Capture the cell that displays the provided text and extract its (x, y) central coordinate. 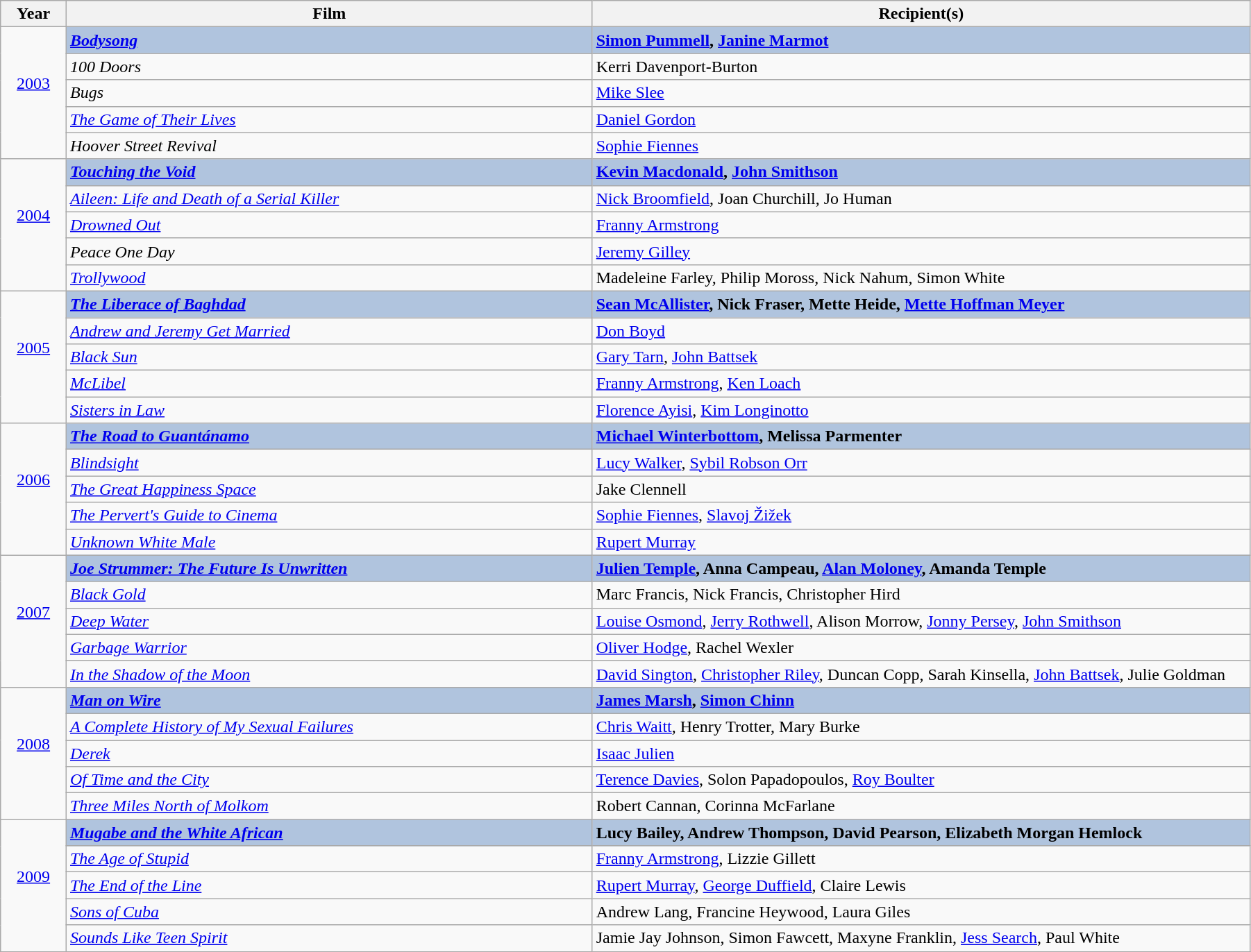
Black Gold (329, 595)
Black Sun (329, 357)
Joe Strummer: The Future Is Unwritten (329, 568)
Franny Armstrong, Ken Loach (921, 384)
Andrew Lang, Francine Heywood, Laura Giles (921, 912)
Film (329, 14)
Don Boyd (921, 331)
Isaac Julien (921, 753)
2003 (33, 93)
Blindsight (329, 463)
Peace One Day (329, 251)
Recipient(s) (921, 14)
Sophie Fiennes, Slavoj Žižek (921, 516)
Three Miles North of Molkom (329, 806)
2008 (33, 753)
Andrew and Jeremy Get Married (329, 331)
Kevin Macdonald, John Smithson (921, 172)
Michael Winterbottom, Melissa Parmenter (921, 436)
The Age of Stupid (329, 859)
Unknown White Male (329, 542)
Franny Armstrong (921, 225)
Sons of Cuba (329, 912)
Jake Clennell (921, 489)
Franny Armstrong, Lizzie Gillett (921, 859)
Nick Broomfield, Joan Churchill, Jo Human (921, 198)
Mugabe and the White African (329, 833)
Jamie Jay Johnson, Simon Fawcett, Maxyne Franklin, Jess Search, Paul White (921, 938)
A Complete History of My Sexual Failures (329, 726)
Florence Ayisi, Kim Longinotto (921, 410)
Julien Temple, Anna Campeau, Alan Moloney, Amanda Temple (921, 568)
James Marsh, Simon Chinn (921, 700)
Louise Osmond, Jerry Rothwell, Alison Morrow, Jonny Persey, John Smithson (921, 621)
Trollywood (329, 278)
Kerri Davenport-Burton (921, 67)
2009 (33, 885)
Gary Tarn, John Battsek (921, 357)
Touching the Void (329, 172)
Derek (329, 753)
Robert Cannan, Corinna McFarlane (921, 806)
Simon Pummell, Janine Marmot (921, 40)
The Road to Guantánamo (329, 436)
Garbage Warrior (329, 647)
2006 (33, 489)
2004 (33, 225)
Sean McAllister, Nick Fraser, Mette Heide, Mette Hoffman Meyer (921, 304)
Mike Slee (921, 93)
The Game of Their Lives (329, 119)
Drowned Out (329, 225)
In the Shadow of the Moon (329, 674)
McLibel (329, 384)
2007 (33, 621)
The End of the Line (329, 885)
100 Doors (329, 67)
Sounds Like Teen Spirit (329, 938)
2005 (33, 357)
Lucy Bailey, Andrew Thompson, David Pearson, Elizabeth Morgan Hemlock (921, 833)
Year (33, 14)
Lucy Walker, Sybil Robson Orr (921, 463)
Of Time and the City (329, 780)
Man on Wire (329, 700)
David Sington, Christopher Riley, Duncan Copp, Sarah Kinsella, John Battsek, Julie Goldman (921, 674)
Jeremy Gilley (921, 251)
Aileen: Life and Death of a Serial Killer (329, 198)
Rupert Murray (921, 542)
Bodysong (329, 40)
Chris Waitt, Henry Trotter, Mary Burke (921, 726)
Terence Davies, Solon Papadopoulos, Roy Boulter (921, 780)
Rupert Murray, George Duffield, Claire Lewis (921, 885)
Deep Water (329, 621)
Bugs (329, 93)
Madeleine Farley, Philip Moross, Nick Nahum, Simon White (921, 278)
The Pervert's Guide to Cinema (329, 516)
Daniel Gordon (921, 119)
Sisters in Law (329, 410)
The Great Happiness Space (329, 489)
Hoover Street Revival (329, 146)
The Liberace of Baghdad (329, 304)
Sophie Fiennes (921, 146)
Marc Francis, Nick Francis, Christopher Hird (921, 595)
Oliver Hodge, Rachel Wexler (921, 647)
